Detect which cell encompasses the target text, then output its [X, Y] center coordinate. 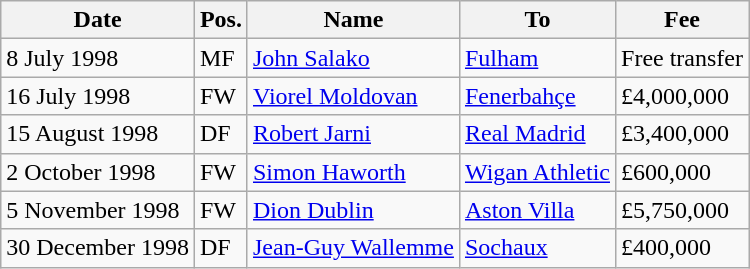
£5,750,000 [682, 210]
Sochaux [537, 248]
Free transfer [682, 58]
2 October 1998 [98, 172]
5 November 1998 [98, 210]
Simon Haworth [353, 172]
Dion Dublin [353, 210]
Pos. [220, 20]
Viorel Moldovan [353, 96]
Name [353, 20]
£4,000,000 [682, 96]
£400,000 [682, 248]
Aston Villa [537, 210]
Date [98, 20]
Robert Jarni [353, 134]
15 August 1998 [98, 134]
8 July 1998 [98, 58]
Fenerbahçe [537, 96]
30 December 1998 [98, 248]
Jean-Guy Wallemme [353, 248]
£3,400,000 [682, 134]
Fee [682, 20]
Real Madrid [537, 134]
MF [220, 58]
To [537, 20]
£600,000 [682, 172]
Wigan Athletic [537, 172]
John Salako [353, 58]
Fulham [537, 58]
16 July 1998 [98, 96]
